Return (x, y) of the center of cell containing provided text 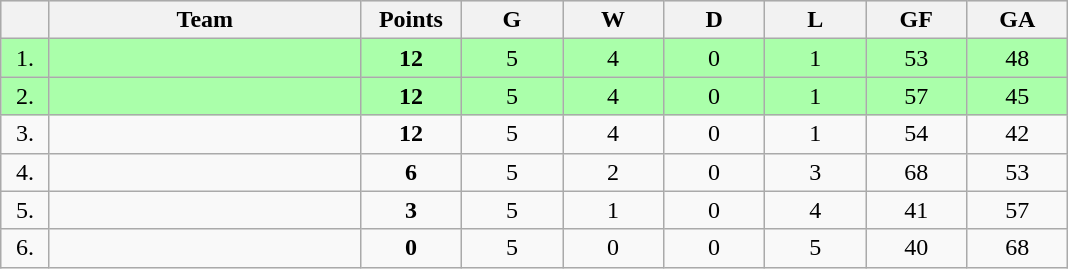
5. (26, 210)
3. (26, 134)
W (612, 20)
48 (1018, 58)
45 (1018, 96)
Points (410, 20)
41 (916, 210)
GF (916, 20)
G (512, 20)
Team (204, 20)
2 (612, 172)
42 (1018, 134)
GA (1018, 20)
L (816, 20)
D (714, 20)
54 (916, 134)
4. (26, 172)
40 (916, 248)
1. (26, 58)
2. (26, 96)
6 (410, 172)
6. (26, 248)
